Pinpoint the cell where the given text exists, returning its (X, Y) midpoint coordinate. 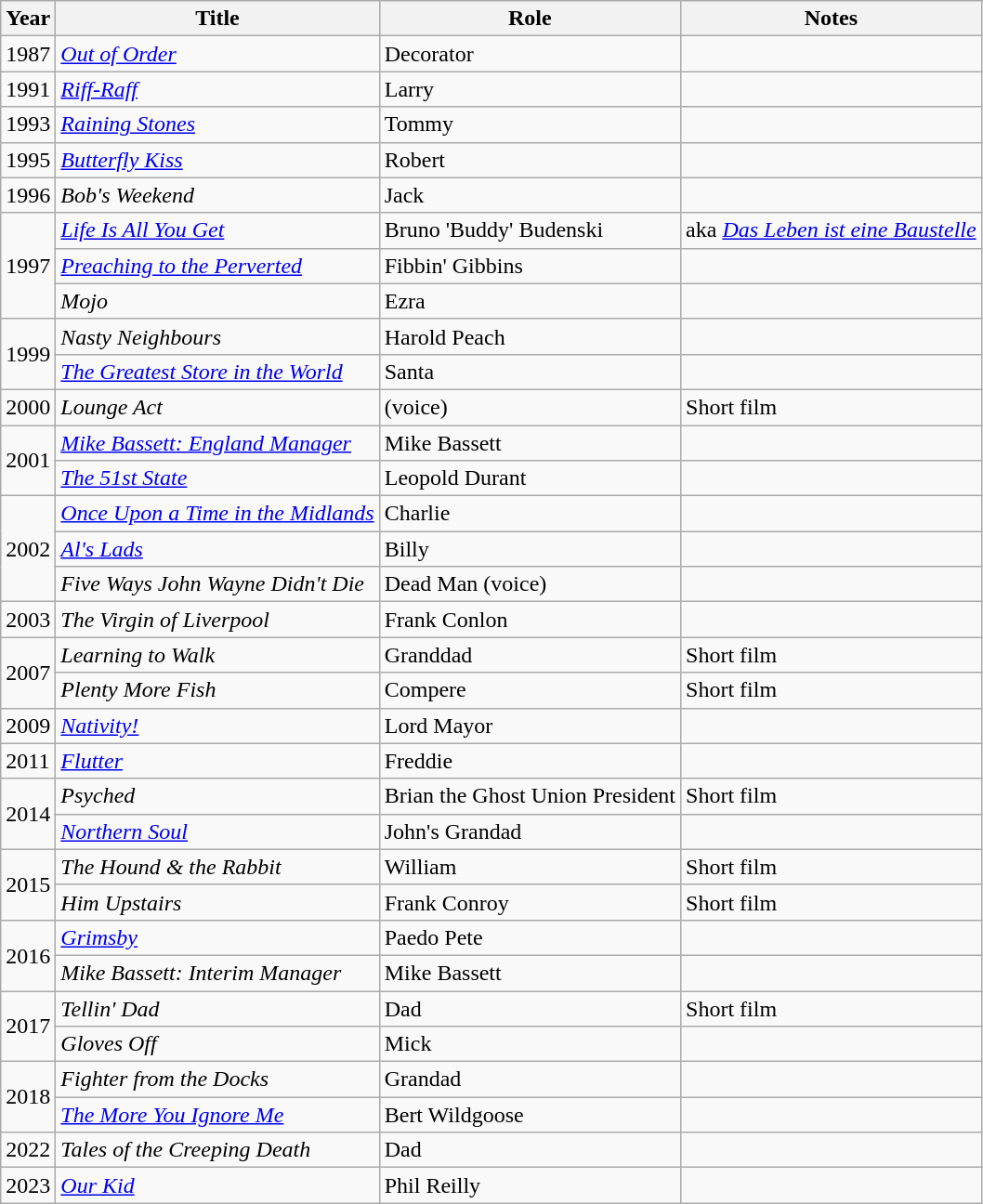
aka Das Leben ist eine Baustelle (832, 230)
1996 (28, 195)
William (530, 867)
Once Upon a Time in the Midlands (217, 514)
Gloves Off (217, 1044)
Fighter from the Docks (217, 1080)
2015 (28, 884)
Life Is All You Get (217, 230)
Bruno 'Buddy' Budenski (530, 230)
2007 (28, 673)
Dead Man (voice) (530, 584)
Billy (530, 549)
Notes (832, 19)
Frank Conroy (530, 902)
2023 (28, 1185)
John's Grandad (530, 831)
Tellin' Dad (217, 1008)
The 51st State (217, 478)
Northern Soul (217, 831)
The Greatest Store in the World (217, 372)
Raining Stones (217, 124)
Paedo Pete (530, 937)
Lounge Act (217, 407)
Out of Order (217, 54)
1991 (28, 89)
Nasty Neighbours (217, 336)
Plenty More Fish (217, 690)
1999 (28, 354)
2018 (28, 1097)
2001 (28, 461)
Phil Reilly (530, 1185)
Jack (530, 195)
The Hound & the Rabbit (217, 867)
Leopold Durant (530, 478)
Santa (530, 372)
2016 (28, 955)
Grimsby (217, 937)
Compere (530, 690)
Ezra (530, 301)
Decorator (530, 54)
2009 (28, 726)
1997 (28, 266)
2014 (28, 814)
Lord Mayor (530, 726)
2003 (28, 620)
Grandad (530, 1080)
Harold Peach (530, 336)
Bert Wildgoose (530, 1115)
Mike Bassett: Interim Manager (217, 973)
2022 (28, 1150)
2011 (28, 761)
Mick (530, 1044)
Freddie (530, 761)
Nativity! (217, 726)
Larry (530, 89)
Butterfly Kiss (217, 160)
Psyched (217, 796)
Five Ways John Wayne Didn't Die (217, 584)
The Virgin of Liverpool (217, 620)
Role (530, 19)
Riff-Raff (217, 89)
Tommy (530, 124)
Learning to Walk (217, 655)
Fibbin' Gibbins (530, 266)
1987 (28, 54)
Our Kid (217, 1185)
2017 (28, 1026)
Tales of the Creeping Death (217, 1150)
Year (28, 19)
Granddad (530, 655)
Robert (530, 160)
Brian the Ghost Union President (530, 796)
Mike Bassett: England Manager (217, 443)
Al's Lads (217, 549)
1993 (28, 124)
Him Upstairs (217, 902)
1995 (28, 160)
2002 (28, 549)
Bob's Weekend (217, 195)
Frank Conlon (530, 620)
Flutter (217, 761)
Charlie (530, 514)
2000 (28, 407)
Mojo (217, 301)
(voice) (530, 407)
Preaching to the Perverted (217, 266)
The More You Ignore Me (217, 1115)
Title (217, 19)
